Pinpoint the cell where the given text exists, returning its (x, y) midpoint coordinate. 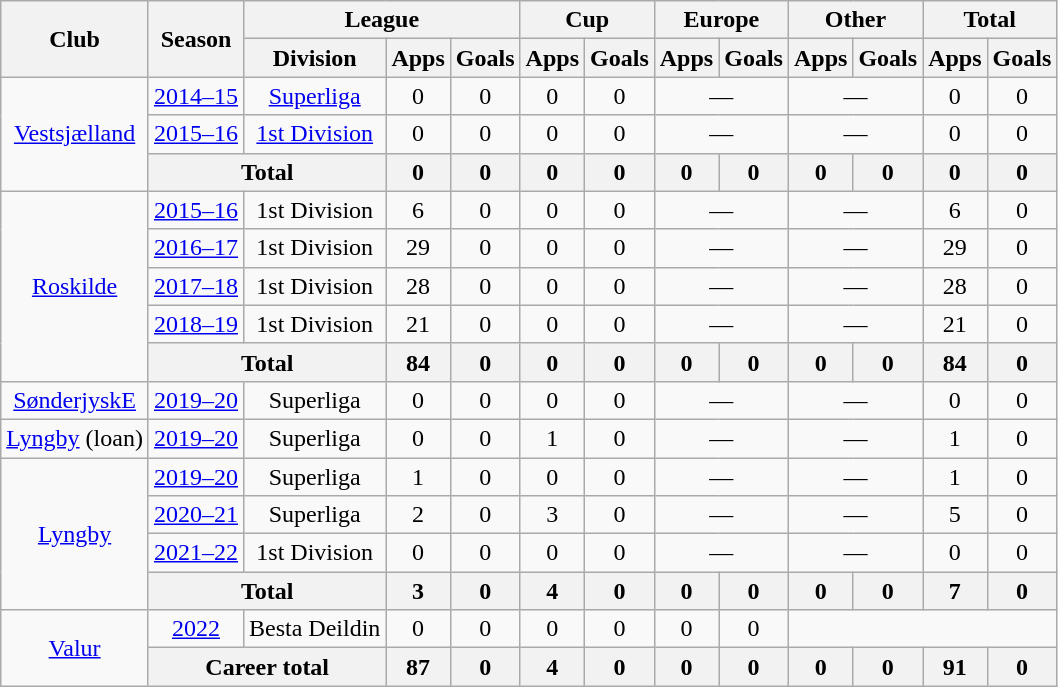
5 (955, 515)
87 (418, 667)
Roskilde (75, 286)
Besta Deildin (315, 629)
2 (418, 515)
Valur (75, 648)
2020–21 (196, 515)
2022 (196, 629)
Europe (721, 20)
Vestsjælland (75, 134)
Season (196, 39)
Division (315, 58)
2021–22 (196, 553)
2017–18 (196, 286)
2018–19 (196, 324)
Lyngby (loan) (75, 438)
Lyngby (75, 534)
Career total (266, 667)
SønderjyskE (75, 400)
League (382, 20)
Club (75, 39)
Cup (587, 20)
2016–17 (196, 248)
Other (855, 20)
91 (955, 667)
2014–15 (196, 96)
7 (955, 591)
